Pinpoint the cell where the given text exists, returning its (x, y) midpoint coordinate. 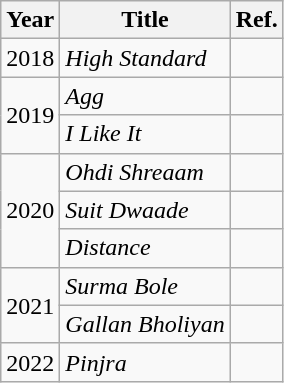
Ohdi Shreaam (145, 172)
Pinjra (145, 362)
Distance (145, 248)
2020 (30, 210)
Suit Dwaade (145, 210)
2019 (30, 115)
Surma Bole (145, 286)
2018 (30, 58)
Gallan Bholiyan (145, 324)
Title (145, 20)
2021 (30, 305)
I Like It (145, 134)
Agg (145, 96)
High Standard (145, 58)
2022 (30, 362)
Ref. (256, 20)
Year (30, 20)
